Identify which cell holds the provided text, then report its [x, y] central coordinate. 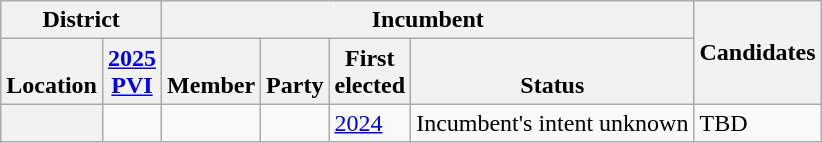
Candidates [758, 52]
2024 [370, 123]
TBD [758, 123]
District [82, 20]
Incumbent's intent unknown [552, 123]
Status [552, 72]
Firstelected [370, 72]
Location [52, 72]
2025PVI [132, 72]
Incumbent [428, 20]
Party [295, 72]
Member [212, 72]
